Find where the given text appears and provide that cell's center as (X, Y) coordinate. 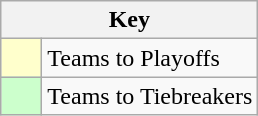
Teams to Tiebreakers (150, 96)
Key (130, 20)
Teams to Playoffs (150, 58)
